Find where the given text appears and provide that cell's center as [X, Y] coordinate. 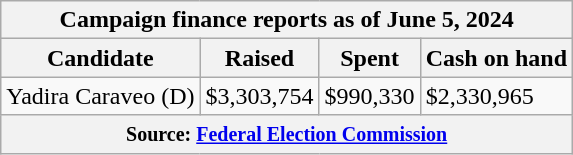
Spent [370, 58]
Yadira Caraveo (D) [100, 96]
Raised [260, 58]
Candidate [100, 58]
Source: Federal Election Commission [287, 134]
$990,330 [370, 96]
Cash on hand [496, 58]
$3,303,754 [260, 96]
Campaign finance reports as of June 5, 2024 [287, 20]
$2,330,965 [496, 96]
